Provide the (X, Y) coordinate of the cell's center where the given text is located.  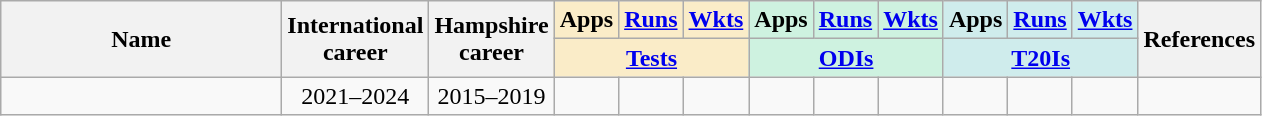
Hampshirecareer (492, 39)
Internationalcareer (356, 39)
ODIs (846, 58)
Name (142, 39)
2021–2024 (356, 96)
References (1200, 39)
T20Is (1040, 58)
Tests (652, 58)
2015–2019 (492, 96)
